Capture the cell that displays the provided text and extract its [x, y] central coordinate. 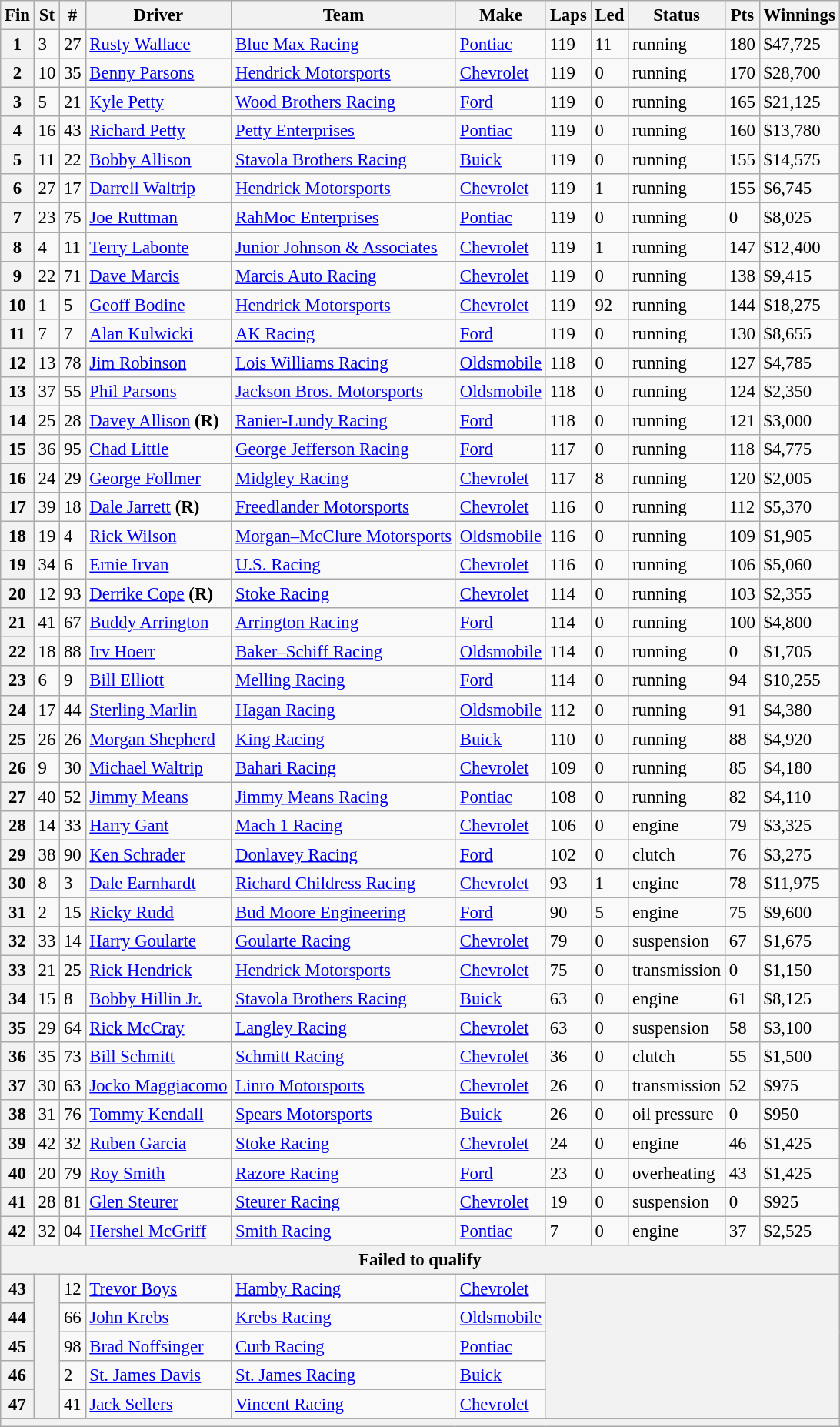
91 [742, 710]
Bud Moore Engineering [344, 912]
St. James Racing [344, 1375]
Bahari Racing [344, 767]
Jack Sellers [158, 1404]
Phil Parsons [158, 392]
Brad Noffsinger [158, 1346]
$4,800 [799, 623]
Ricky Rudd [158, 912]
103 [742, 594]
Marcis Auto Racing [344, 276]
$950 [799, 1115]
Rick Hendrick [158, 971]
Darrell Waltrip [158, 189]
121 [742, 420]
U.S. Racing [344, 565]
$5,370 [799, 507]
Dave Marcis [158, 276]
Pts [742, 15]
130 [742, 333]
Jimmy Means Racing [344, 797]
144 [742, 305]
$9,415 [799, 276]
82 [742, 797]
Morgan Shepherd [158, 739]
Status [677, 15]
Chad Little [158, 449]
Langley Racing [344, 1028]
$21,125 [799, 102]
$18,275 [799, 305]
Buddy Arrington [158, 623]
Smith Racing [344, 1231]
Joe Ruttman [158, 218]
Laps [568, 15]
$12,400 [799, 247]
Melling Racing [344, 681]
$1,905 [799, 536]
Arrington Racing [344, 623]
66 [72, 1318]
John Krebs [158, 1318]
110 [568, 739]
$6,745 [799, 189]
Freedlander Motorsports [344, 507]
$1,500 [799, 1057]
147 [742, 247]
Geoff Bodine [158, 305]
Hershel McGriff [158, 1231]
Wood Brothers Racing [344, 102]
Dale Earnhardt [158, 884]
Bobby Hillin Jr. [158, 999]
92 [609, 305]
Jim Robinson [158, 363]
100 [742, 623]
127 [742, 363]
$14,575 [799, 160]
Midgley Racing [344, 478]
$4,785 [799, 363]
Glen Steurer [158, 1201]
Morgan–McClure Motorsports [344, 536]
$4,380 [799, 710]
61 [742, 999]
120 [742, 478]
Michael Waltrip [158, 767]
Razore Racing [344, 1173]
138 [742, 276]
$11,975 [799, 884]
Kyle Petty [158, 102]
Krebs Racing [344, 1318]
$8,025 [799, 218]
$9,600 [799, 912]
Vincent Racing [344, 1404]
RahMoc Enterprises [344, 218]
Failed to qualify [420, 1259]
Sterling Marlin [158, 710]
AK Racing [344, 333]
$4,110 [799, 797]
Blue Max Racing [344, 45]
$2,005 [799, 478]
Driver [158, 15]
Curb Racing [344, 1346]
Derrike Cope (R) [158, 594]
45 [18, 1346]
Donlavey Racing [344, 854]
Ernie Irvan [158, 565]
Tommy Kendall [158, 1115]
102 [568, 854]
$3,325 [799, 826]
$13,780 [799, 131]
Led [609, 15]
124 [742, 392]
$47,725 [799, 45]
Ranier-Lundy Racing [344, 420]
160 [742, 131]
St. James Davis [158, 1375]
71 [72, 276]
Spears Motorsports [344, 1115]
Goularte Racing [344, 941]
$28,700 [799, 73]
64 [72, 1028]
Hamby Racing [344, 1288]
Davey Allison (R) [158, 420]
Richard Petty [158, 131]
04 [72, 1231]
Dale Jarrett (R) [158, 507]
$4,180 [799, 767]
Rick Wilson [158, 536]
$3,100 [799, 1028]
$2,355 [799, 594]
Jackson Bros. Motorsports [344, 392]
108 [568, 797]
$925 [799, 1201]
Jimmy Means [158, 797]
Richard Childress Racing [344, 884]
170 [742, 73]
98 [72, 1346]
Make [500, 15]
George Follmer [158, 478]
overheating [677, 1173]
$2,350 [799, 392]
$4,920 [799, 739]
$3,000 [799, 420]
Harry Gant [158, 826]
George Jefferson Racing [344, 449]
85 [742, 767]
Bobby Allison [158, 160]
58 [742, 1028]
Petty Enterprises [344, 131]
Winnings [799, 15]
St [46, 15]
Linro Motorsports [344, 1086]
Lois Williams Racing [344, 363]
Hagan Racing [344, 710]
47 [18, 1404]
$1,675 [799, 941]
Harry Goularte [158, 941]
81 [72, 1201]
73 [72, 1057]
# [72, 15]
$8,655 [799, 333]
Rick McCray [158, 1028]
Trevor Boys [158, 1288]
Ken Schrader [158, 854]
$3,275 [799, 854]
$10,255 [799, 681]
95 [72, 449]
Baker–Schiff Racing [344, 652]
Mach 1 Racing [344, 826]
Rusty Wallace [158, 45]
oil pressure [677, 1115]
$1,150 [799, 971]
$4,775 [799, 449]
Jocko Maggiacomo [158, 1086]
180 [742, 45]
Roy Smith [158, 1173]
King Racing [344, 739]
Irv Hoerr [158, 652]
Bill Schmitt [158, 1057]
$5,060 [799, 565]
$8,125 [799, 999]
165 [742, 102]
94 [742, 681]
$1,705 [799, 652]
$2,525 [799, 1231]
Schmitt Racing [344, 1057]
Benny Parsons [158, 73]
Terry Labonte [158, 247]
Junior Johnson & Associates [344, 247]
Alan Kulwicki [158, 333]
$975 [799, 1086]
Steurer Racing [344, 1201]
Bill Elliott [158, 681]
Fin [18, 15]
Team [344, 15]
Ruben Garcia [158, 1144]
